Locate the cell with the specified text and output its (x, y) center coordinate. 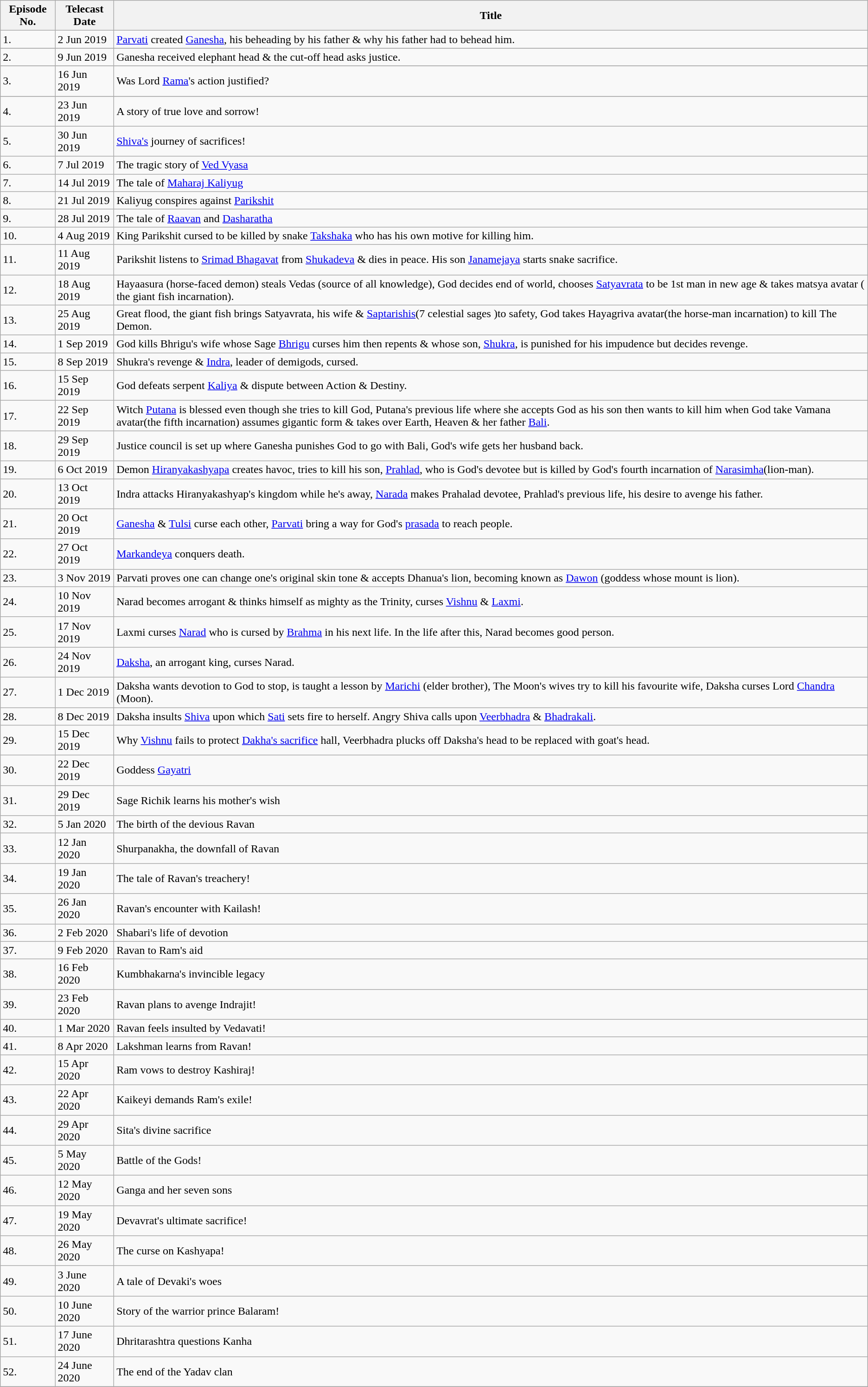
20 Oct 2019 (84, 524)
A story of true love and sorrow! (491, 111)
23 Feb 2020 (84, 1004)
44. (28, 1130)
28. (28, 716)
5. (28, 141)
The tragic story of Ved Vyasa (491, 165)
20. (28, 493)
35. (28, 909)
36. (28, 933)
Goddess Gayatri (491, 771)
19 Jan 2020 (84, 878)
22. (28, 554)
The tale of Raavan and Dasharatha (491, 218)
Shurpanakha, the downfall of Ravan (491, 849)
1. (28, 39)
12 May 2020 (84, 1191)
17 Nov 2019 (84, 632)
16. (28, 386)
Narad becomes arrogant & thinks himself as mighty as the Trinity, curses Vishnu & Laxmi. (491, 602)
40. (28, 1028)
21. (28, 524)
8. (28, 200)
21 Jul 2019 (84, 200)
Telecast Date (84, 16)
39. (28, 1004)
3 June 2020 (84, 1281)
The birth of the devious Ravan (491, 825)
14. (28, 344)
Parvati proves one can change one's original skin tone & accepts Dhanua's lion, becoming known as Dawon (goddess whose mount is lion). (491, 578)
22 Dec 2019 (84, 771)
King Parikshit cursed to be killed by snake Takshaka who has his own motive for killing him. (491, 236)
Episode No. (28, 16)
5 May 2020 (84, 1160)
48. (28, 1251)
Justice council is set up where Ganesha punishes God to go with Bali, God's wife gets her husband back. (491, 446)
Devavrat's ultimate sacrifice! (491, 1221)
29 Dec 2019 (84, 800)
2. (28, 57)
1 Mar 2020 (84, 1028)
17 June 2020 (84, 1341)
4. (28, 111)
13 Oct 2019 (84, 493)
2 Jun 2019 (84, 39)
9. (28, 218)
Parikshit listens to Srimad Bhagavat from Shukadeva & dies in peace. His son Janamejaya starts snake sacrifice. (491, 260)
Ravan plans to avenge Indrajit! (491, 1004)
Kaikeyi demands Ram's exile! (491, 1100)
16 Feb 2020 (84, 974)
37. (28, 950)
Indra attacks Hiranyakashyap's kingdom while he's away, Narada makes Prahalad devotee, Prahlad's previous life, his desire to avenge his father. (491, 493)
26 Jan 2020 (84, 909)
16 Jun 2019 (84, 81)
5 Jan 2020 (84, 825)
43. (28, 1100)
49. (28, 1281)
34. (28, 878)
Was Lord Rama's action justified? (491, 81)
Story of the warrior prince Balaram! (491, 1311)
Daksha, an arrogant king, curses Narad. (491, 662)
50. (28, 1311)
The end of the Yadav clan (491, 1372)
15 Apr 2020 (84, 1069)
6 Oct 2019 (84, 470)
Laxmi curses Narad who is cursed by Brahma in his next life. In the life after this, Narad becomes good person. (491, 632)
26. (28, 662)
31. (28, 800)
38. (28, 974)
Why Vishnu fails to protect Dakha's sacrifice hall, Veerbhadra plucks off Daksha's head to be replaced with goat's head. (491, 740)
18. (28, 446)
3 Nov 2019 (84, 578)
22 Apr 2020 (84, 1100)
9 Feb 2020 (84, 950)
32. (28, 825)
14 Jul 2019 (84, 183)
7. (28, 183)
8 Sep 2019 (84, 362)
Ravan's encounter with Kailash! (491, 909)
12. (28, 289)
41. (28, 1046)
10 June 2020 (84, 1311)
6. (28, 165)
12 Jan 2020 (84, 849)
15 Sep 2019 (84, 386)
The curse on Kashyapa! (491, 1251)
11 Aug 2019 (84, 260)
19. (28, 470)
Ram vows to destroy Kashiraj! (491, 1069)
17. (28, 415)
8 Dec 2019 (84, 716)
19 May 2020 (84, 1221)
Ganesha received elephant head & the cut-off head asks justice. (491, 57)
10. (28, 236)
God kills Bhrigu's wife whose Sage Bhrigu curses him then repents & whose son, Shukra, is punished for his impudence but decides revenge. (491, 344)
24 Nov 2019 (84, 662)
10 Nov 2019 (84, 602)
2 Feb 2020 (84, 933)
Title (491, 16)
The tale of Ravan's treachery! (491, 878)
Kumbhakarna's invincible legacy (491, 974)
Lakshman learns from Ravan! (491, 1046)
Ganga and her seven sons (491, 1191)
52. (28, 1372)
47. (28, 1221)
Ravan to Ram's aid (491, 950)
25. (28, 632)
45. (28, 1160)
1 Dec 2019 (84, 692)
8 Apr 2020 (84, 1046)
51. (28, 1341)
God defeats serpent Kaliya & dispute between Action & Destiny. (491, 386)
26 May 2020 (84, 1251)
23. (28, 578)
24 June 2020 (84, 1372)
42. (28, 1069)
13. (28, 320)
29 Sep 2019 (84, 446)
29 Apr 2020 (84, 1130)
33. (28, 849)
29. (28, 740)
3. (28, 81)
24. (28, 602)
Shiva's journey of sacrifices! (491, 141)
Parvati created Ganesha, his beheading by his father & why his father had to behead him. (491, 39)
Daksha insults Shiva upon which Sati sets fire to herself. Angry Shiva calls upon Veerbhadra & Bhadrakali. (491, 716)
28 Jul 2019 (84, 218)
27 Oct 2019 (84, 554)
46. (28, 1191)
Shukra's revenge & Indra, leader of demigods, cursed. (491, 362)
A tale of Devaki's woes (491, 1281)
Dhritarashtra questions Kanha (491, 1341)
Sage Richik learns his mother's wish (491, 800)
30 Jun 2019 (84, 141)
Ganesha & Tulsi curse each other, Parvati bring a way for God's prasada to reach people. (491, 524)
Kaliyug conspires against Parikshit (491, 200)
9 Jun 2019 (84, 57)
Ravan feels insulted by Vedavati! (491, 1028)
Shabari's life of devotion (491, 933)
27. (28, 692)
The tale of Maharaj Kaliyug (491, 183)
30. (28, 771)
Sita's divine sacrifice (491, 1130)
15. (28, 362)
Battle of the Gods! (491, 1160)
1 Sep 2019 (84, 344)
15 Dec 2019 (84, 740)
22 Sep 2019 (84, 415)
25 Aug 2019 (84, 320)
4 Aug 2019 (84, 236)
23 Jun 2019 (84, 111)
7 Jul 2019 (84, 165)
18 Aug 2019 (84, 289)
Markandeya conquers death. (491, 554)
11. (28, 260)
